Locate the cell with the specified text and output its (X, Y) center coordinate. 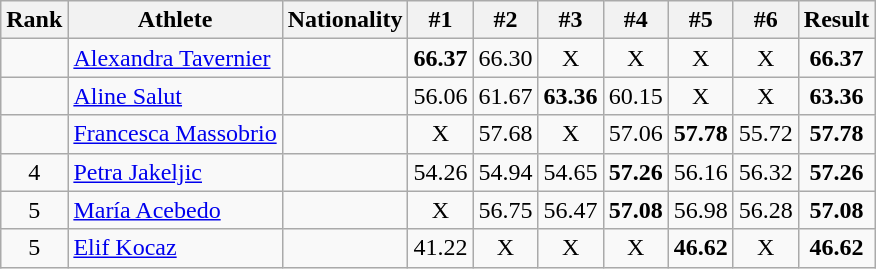
56.98 (700, 210)
Elif Kocaz (175, 248)
#5 (700, 20)
Athlete (175, 20)
56.75 (506, 210)
55.72 (766, 134)
61.67 (506, 96)
66.30 (506, 58)
57.06 (636, 134)
54.94 (506, 172)
#1 (440, 20)
56.47 (570, 210)
Result (836, 20)
Aline Salut (175, 96)
56.32 (766, 172)
Alexandra Tavernier (175, 58)
4 (34, 172)
41.22 (440, 248)
#3 (570, 20)
54.65 (570, 172)
Petra Jakeljic (175, 172)
Nationality (345, 20)
#4 (636, 20)
60.15 (636, 96)
Francesca Massobrio (175, 134)
54.26 (440, 172)
María Acebedo (175, 210)
56.06 (440, 96)
#6 (766, 20)
57.68 (506, 134)
56.16 (700, 172)
#2 (506, 20)
56.28 (766, 210)
Rank (34, 20)
